Scan for the cell matching the given text and deliver its [X, Y] coordinate at center. 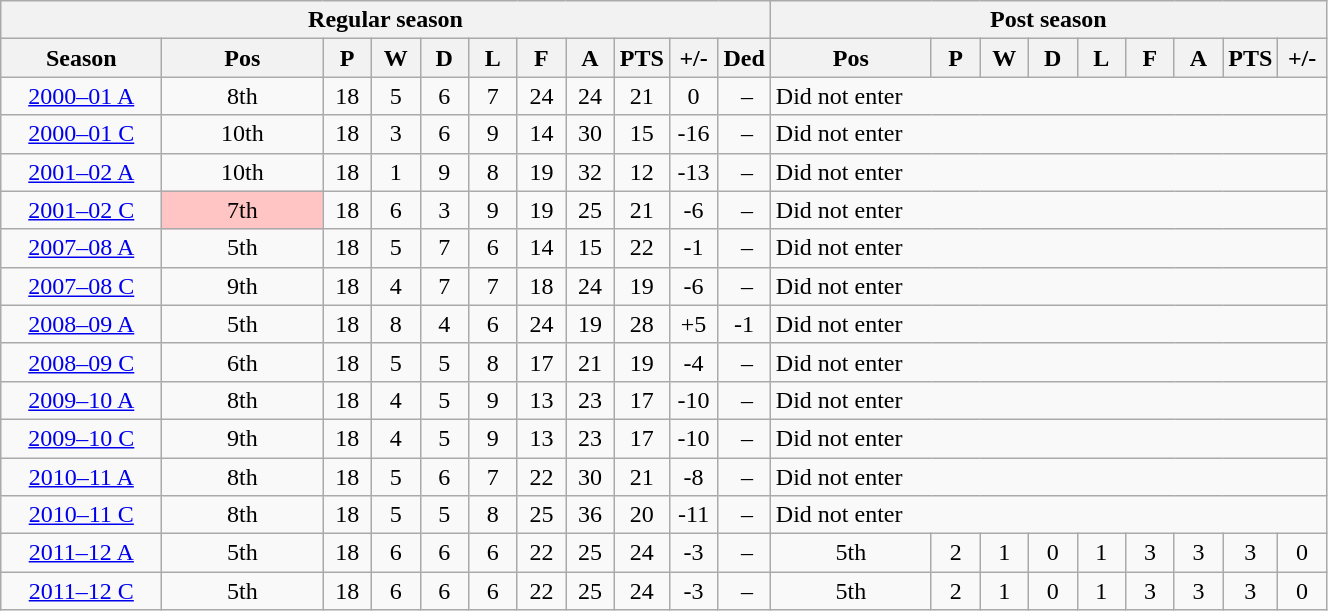
-16 [694, 134]
6th [242, 362]
32 [590, 172]
Post season [1048, 20]
+5 [694, 324]
2001–02 A [82, 172]
2010–11 C [82, 515]
Ded [744, 58]
28 [642, 324]
36 [590, 515]
2007–08 A [82, 248]
20 [642, 515]
-13 [694, 172]
2008–09 C [82, 362]
12 [642, 172]
7th [242, 210]
2000–01 A [82, 96]
Season [82, 58]
-11 [694, 515]
2010–11 A [82, 477]
2007–08 C [82, 286]
2009–10 C [82, 438]
Regular season [386, 20]
2008–09 A [82, 324]
2011–12 C [82, 591]
2000–01 C [82, 134]
2009–10 A [82, 400]
2001–02 C [82, 210]
-8 [694, 477]
2011–12 A [82, 553]
-4 [694, 362]
